From the cell containing the given text, extract its center point as [X, Y] coordinate. 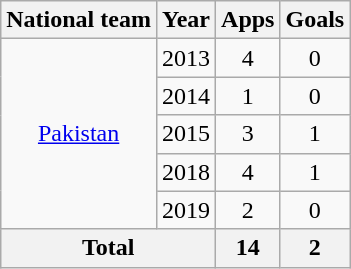
Pakistan [79, 134]
Total [108, 248]
Year [186, 20]
3 [248, 134]
14 [248, 248]
National team [79, 20]
Goals [315, 20]
2014 [186, 96]
2013 [186, 58]
2015 [186, 134]
2019 [186, 210]
Apps [248, 20]
2018 [186, 172]
